From the cell containing the given text, extract its center point as [X, Y] coordinate. 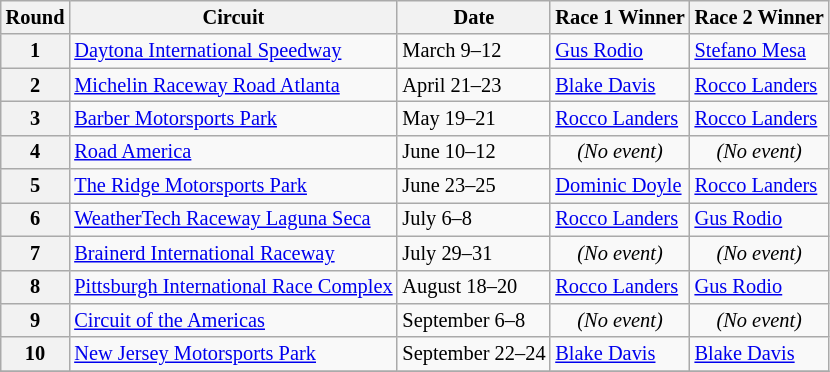
Date [474, 17]
Stefano Mesa [760, 51]
June 10–12 [474, 152]
4 [36, 152]
Circuit of the Americas [233, 320]
WeatherTech Raceway Laguna Seca [233, 219]
Pittsburgh International Race Complex [233, 287]
3 [36, 118]
Race 2 Winner [760, 17]
Michelin Raceway Road Atlanta [233, 85]
New Jersey Motorsports Park [233, 354]
5 [36, 186]
April 21–23 [474, 85]
2 [36, 85]
September 6–8 [474, 320]
September 22–24 [474, 354]
Dominic Doyle [620, 186]
7 [36, 253]
July 29–31 [474, 253]
June 23–25 [474, 186]
Barber Motorsports Park [233, 118]
6 [36, 219]
August 18–20 [474, 287]
March 9–12 [474, 51]
Race 1 Winner [620, 17]
8 [36, 287]
Daytona International Speedway [233, 51]
1 [36, 51]
10 [36, 354]
The Ridge Motorsports Park [233, 186]
Circuit [233, 17]
May 19–21 [474, 118]
Round [36, 17]
9 [36, 320]
Road America [233, 152]
July 6–8 [474, 219]
Brainerd International Raceway [233, 253]
